Determine the (X, Y) coordinate at the center of the cell enclosing the given text.  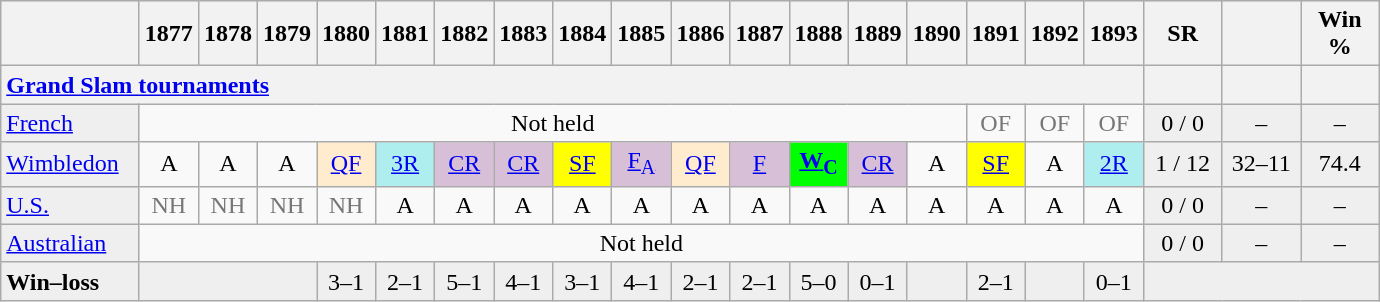
1882 (464, 34)
1 / 12 (1182, 164)
3R (406, 164)
Win % (1340, 34)
Australian (70, 243)
74.4 (1340, 164)
1877 (168, 34)
1878 (228, 34)
5–0 (818, 281)
1879 (286, 34)
1890 (936, 34)
WC (818, 164)
32–11 (1262, 164)
1887 (760, 34)
1886 (700, 34)
2R (1114, 164)
Win–loss (70, 281)
1893 (1114, 34)
1885 (642, 34)
1889 (878, 34)
Grand Slam tournaments (572, 85)
F (760, 164)
1881 (406, 34)
FA (642, 164)
SR (1182, 34)
5–1 (464, 281)
1891 (996, 34)
1884 (582, 34)
1880 (346, 34)
1883 (524, 34)
Wimbledon (70, 164)
1888 (818, 34)
U.S. (70, 205)
1892 (1054, 34)
French (70, 123)
